Scan for the cell matching the given text and deliver its [x, y] coordinate at center. 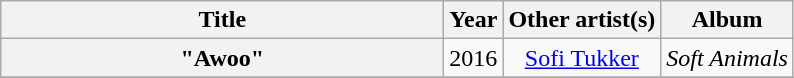
Title [222, 20]
Album [728, 20]
Other artist(s) [582, 20]
Year [474, 20]
Sofi Tukker [582, 58]
Soft Animals [728, 58]
2016 [474, 58]
"Awoo" [222, 58]
